Return [X, Y] of the center of cell containing provided text 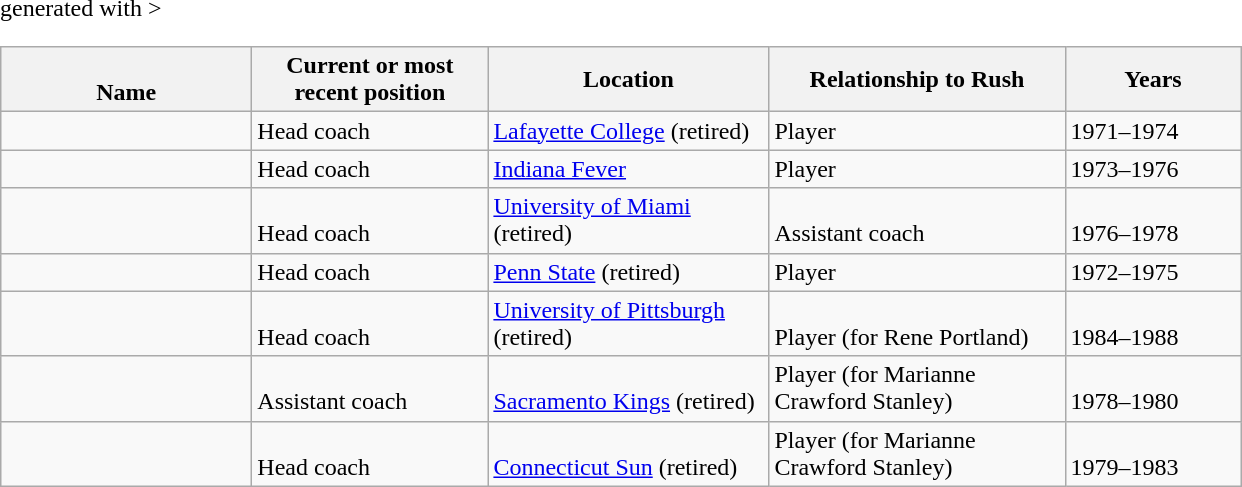
Years [1153, 80]
Connecticut Sun (retired) [628, 454]
Name [126, 80]
1984–1988 [1153, 324]
University of Miami (retired) [628, 220]
Current or most recent position [370, 80]
1976–1978 [1153, 220]
Sacramento Kings (retired) [628, 388]
Indiana Fever [628, 169]
University of Pittsburgh (retired) [628, 324]
1972–1975 [1153, 272]
1973–1976 [1153, 169]
1979–1983 [1153, 454]
1971–1974 [1153, 131]
1978–1980 [1153, 388]
Player (for Rene Portland) [917, 324]
Penn State (retired) [628, 272]
Relationship to Rush [917, 80]
Lafayette College (retired) [628, 131]
Location [628, 80]
